Capture the cell that displays the provided text and extract its [x, y] central coordinate. 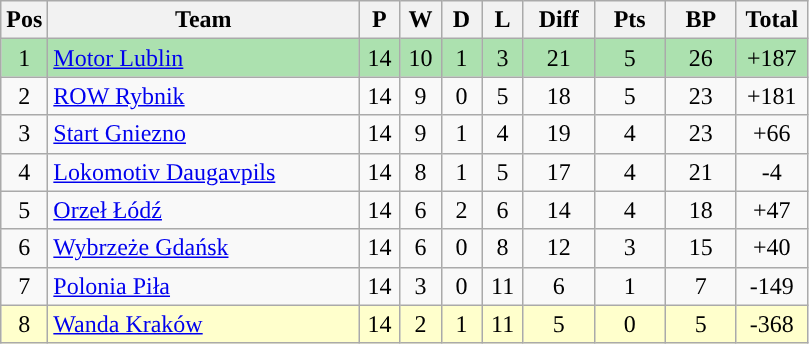
Diff [558, 20]
L [502, 20]
Wanda Kraków [204, 324]
15 [700, 248]
10 [420, 58]
D [462, 20]
Polonia Piła [204, 286]
P [380, 20]
12 [558, 248]
26 [700, 58]
Wybrzeże Gdańsk [204, 248]
Motor Lublin [204, 58]
Orzeł Łódź [204, 210]
Total [772, 20]
-368 [772, 324]
BP [700, 20]
19 [558, 134]
-4 [772, 172]
+66 [772, 134]
+181 [772, 96]
+40 [772, 248]
17 [558, 172]
Lokomotiv Daugavpils [204, 172]
-149 [772, 286]
Start Gniezno [204, 134]
Pts [630, 20]
+47 [772, 210]
ROW Rybnik [204, 96]
Team [204, 20]
Pos [24, 20]
W [420, 20]
+187 [772, 58]
